Find where the given text appears and provide that cell's center as [x, y] coordinate. 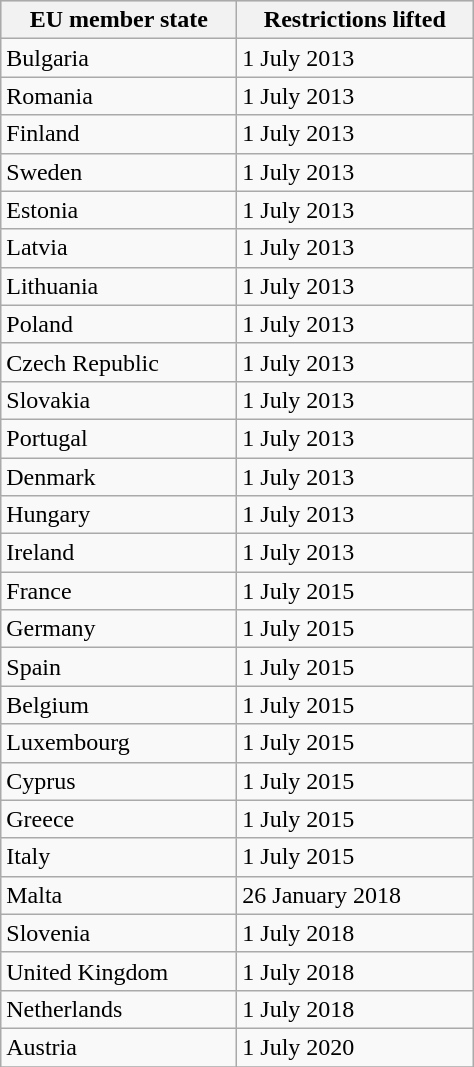
Hungary [119, 515]
Finland [119, 134]
Luxembourg [119, 743]
Restrictions lifted [355, 20]
Sweden [119, 172]
Belgium [119, 705]
Poland [119, 324]
EU member state [119, 20]
Slovenia [119, 933]
26 January 2018 [355, 895]
Austria [119, 1047]
Bulgaria [119, 58]
France [119, 591]
Malta [119, 895]
Spain [119, 667]
Portugal [119, 438]
Greece [119, 819]
Romania [119, 96]
Italy [119, 857]
Netherlands [119, 1009]
Czech Republic [119, 362]
Ireland [119, 553]
Latvia [119, 248]
Cyprus [119, 781]
Slovakia [119, 400]
United Kingdom [119, 971]
Estonia [119, 210]
Denmark [119, 477]
Lithuania [119, 286]
1 July 2020 [355, 1047]
Germany [119, 629]
